Locate the cell with the specified text and output its (x, y) center coordinate. 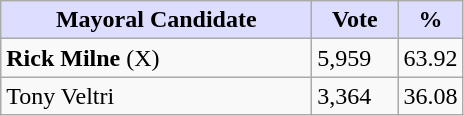
Mayoral Candidate (156, 20)
Vote (355, 20)
Tony Veltri (156, 96)
3,364 (355, 96)
5,959 (355, 58)
Rick Milne (X) (156, 58)
63.92 (430, 58)
% (430, 20)
36.08 (430, 96)
